Detect which cell encompasses the target text, then output its [X, Y] center coordinate. 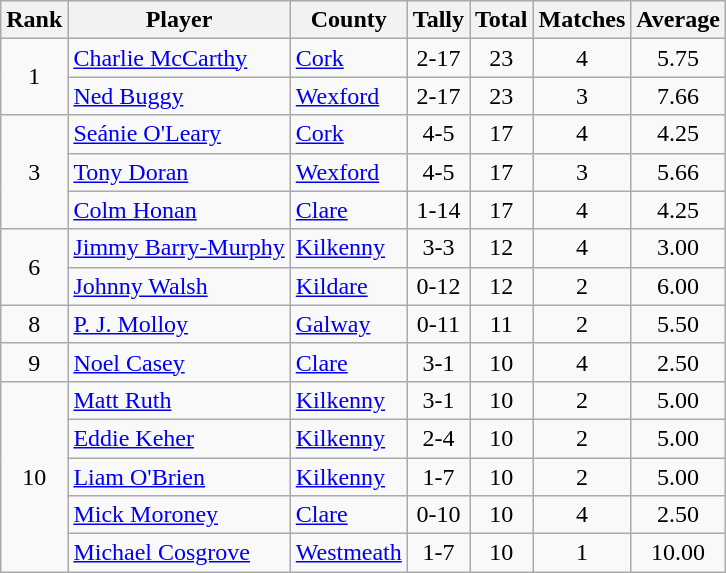
Liam O'Brien [179, 477]
5.75 [678, 58]
7.66 [678, 96]
1-14 [438, 210]
Galway [348, 324]
County [348, 20]
0-10 [438, 515]
Kildare [348, 286]
Charlie McCarthy [179, 58]
0-12 [438, 286]
Rank [34, 20]
Average [678, 20]
Seánie O'Leary [179, 134]
Eddie Keher [179, 438]
6 [34, 267]
Westmeath [348, 553]
0-11 [438, 324]
Johnny Walsh [179, 286]
Jimmy Barry-Murphy [179, 248]
3.00 [678, 248]
8 [34, 324]
2-4 [438, 438]
6.00 [678, 286]
Ned Buggy [179, 96]
Matt Ruth [179, 400]
Total [502, 20]
9 [34, 362]
Tally [438, 20]
Mick Moroney [179, 515]
5.50 [678, 324]
Matches [582, 20]
11 [502, 324]
Michael Cosgrove [179, 553]
3-3 [438, 248]
10.00 [678, 553]
Player [179, 20]
Colm Honan [179, 210]
5.66 [678, 172]
P. J. Molloy [179, 324]
Tony Doran [179, 172]
Noel Casey [179, 362]
